Scan for the cell matching the given text and deliver its [x, y] coordinate at center. 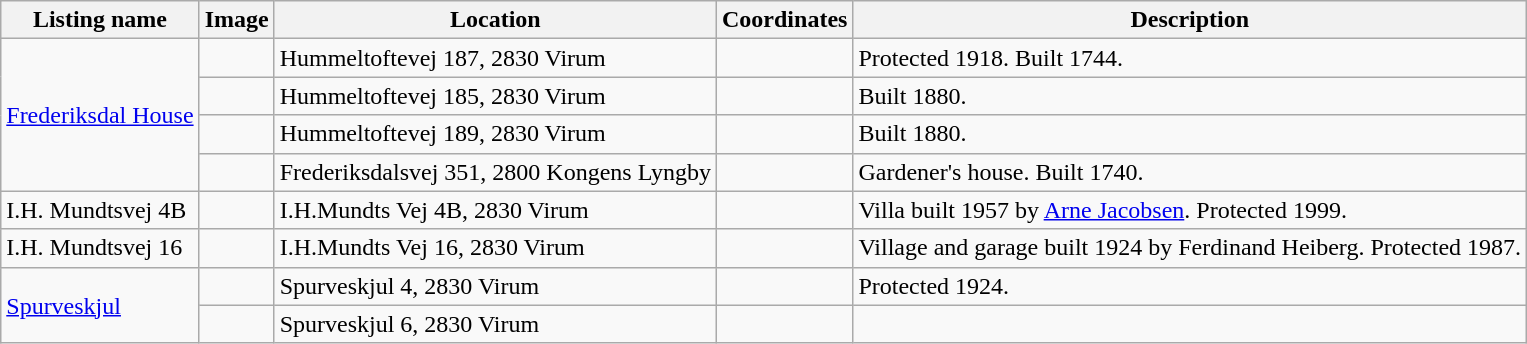
Coordinates [785, 20]
Village and garage built 1924 by Ferdinand Heiberg. Protected 1987. [1190, 248]
Location [495, 20]
Listing name [100, 20]
I.H. Mundtsvej 16 [100, 248]
Spurveskjul [100, 305]
I.H.Mundts Vej 16, 2830 Virum [495, 248]
Gardener's house. Built 1740. [1190, 172]
Description [1190, 20]
I.H.Mundts Vej 4B, 2830 Virum [495, 210]
Frederiksdalsvej 351, 2800 Kongens Lyngby [495, 172]
Villa built 1957 by Arne Jacobsen. Protected 1999. [1190, 210]
Hummeltoftevej 187, 2830 Virum [495, 58]
Protected 1918. Built 1744. [1190, 58]
Hummeltoftevej 189, 2830 Virum [495, 134]
I.H. Mundtsvej 4B [100, 210]
Frederiksdal House [100, 115]
Protected 1924. [1190, 286]
Image [236, 20]
Hummeltoftevej 185, 2830 Virum [495, 96]
Spurveskjul 6, 2830 Virum [495, 324]
Spurveskjul 4, 2830 Virum [495, 286]
